Pinpoint the cell where the given text exists, returning its [X, Y] midpoint coordinate. 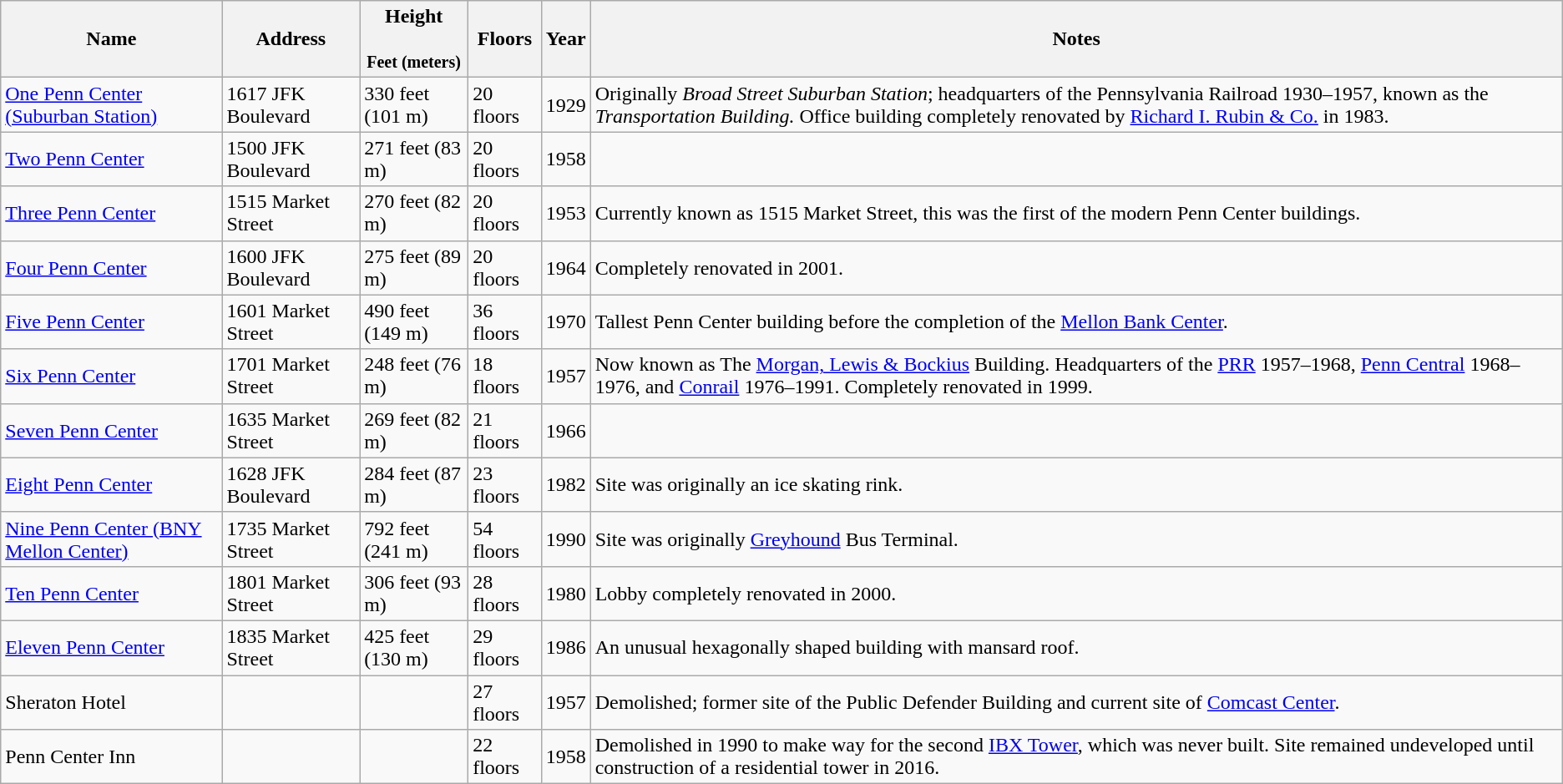
306 feet (93 m) [414, 593]
54 floors [504, 539]
Three Penn Center [112, 214]
Completely renovated in 2001. [1076, 267]
1735 Market Street [291, 539]
Nine Penn Center (BNY Mellon Center) [112, 539]
1966 [566, 431]
330 feet (101 m) [414, 105]
Floors [504, 39]
29 floors [504, 648]
1982 [566, 484]
An unusual hexagonally shaped building with mansard roof. [1076, 648]
23 floors [504, 484]
22 floors [504, 756]
275 feet (89 m) [414, 267]
1701 Market Street [291, 376]
248 feet (76 m) [414, 376]
Site was originally Greyhound Bus Terminal. [1076, 539]
1953 [566, 214]
284 feet (87 m) [414, 484]
Ten Penn Center [112, 593]
Six Penn Center [112, 376]
490 feet (149 m) [414, 322]
21 floors [504, 431]
Five Penn Center [112, 322]
36 floors [504, 322]
One Penn Center (Suburban Station) [112, 105]
269 feet (82 m) [414, 431]
Address [291, 39]
Two Penn Center [112, 159]
1970 [566, 322]
1929 [566, 105]
Name [112, 39]
27 floors [504, 701]
1601 Market Street [291, 322]
425 feet (130 m) [414, 648]
HeightFeet (meters) [414, 39]
1628 JFK Boulevard [291, 484]
1617 JFK Boulevard [291, 105]
270 feet (82 m) [414, 214]
Seven Penn Center [112, 431]
1990 [566, 539]
18 floors [504, 376]
1515 Market Street [291, 214]
Tallest Penn Center building before the completion of the Mellon Bank Center. [1076, 322]
1500 JFK Boulevard [291, 159]
792 feet (241 m) [414, 539]
Notes [1076, 39]
1635 Market Street [291, 431]
Penn Center Inn [112, 756]
1986 [566, 648]
Eight Penn Center [112, 484]
1801 Market Street [291, 593]
Lobby completely renovated in 2000. [1076, 593]
Year [566, 39]
Currently known as 1515 Market Street, this was the first of the modern Penn Center buildings. [1076, 214]
28 floors [504, 593]
1980 [566, 593]
Site was originally an ice skating rink. [1076, 484]
Sheraton Hotel [112, 701]
Four Penn Center [112, 267]
1600 JFK Boulevard [291, 267]
1964 [566, 267]
Eleven Penn Center [112, 648]
Demolished; former site of the Public Defender Building and current site of Comcast Center. [1076, 701]
1835 Market Street [291, 648]
271 feet (83 m) [414, 159]
